Find where the given text appears and provide that cell's center as [x, y] coordinate. 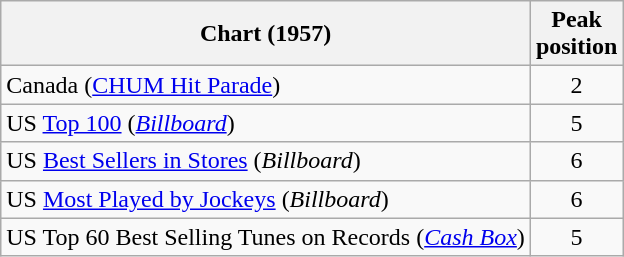
US Top 100 (Billboard) [266, 123]
US Best Sellers in Stores (Billboard) [266, 161]
Peakposition [576, 34]
2 [576, 85]
Chart (1957) [266, 34]
US Top 60 Best Selling Tunes on Records (Cash Box) [266, 237]
US Most Played by Jockeys (Billboard) [266, 199]
Canada (CHUM Hit Parade) [266, 85]
